Return [x, y] of the center of cell containing provided text 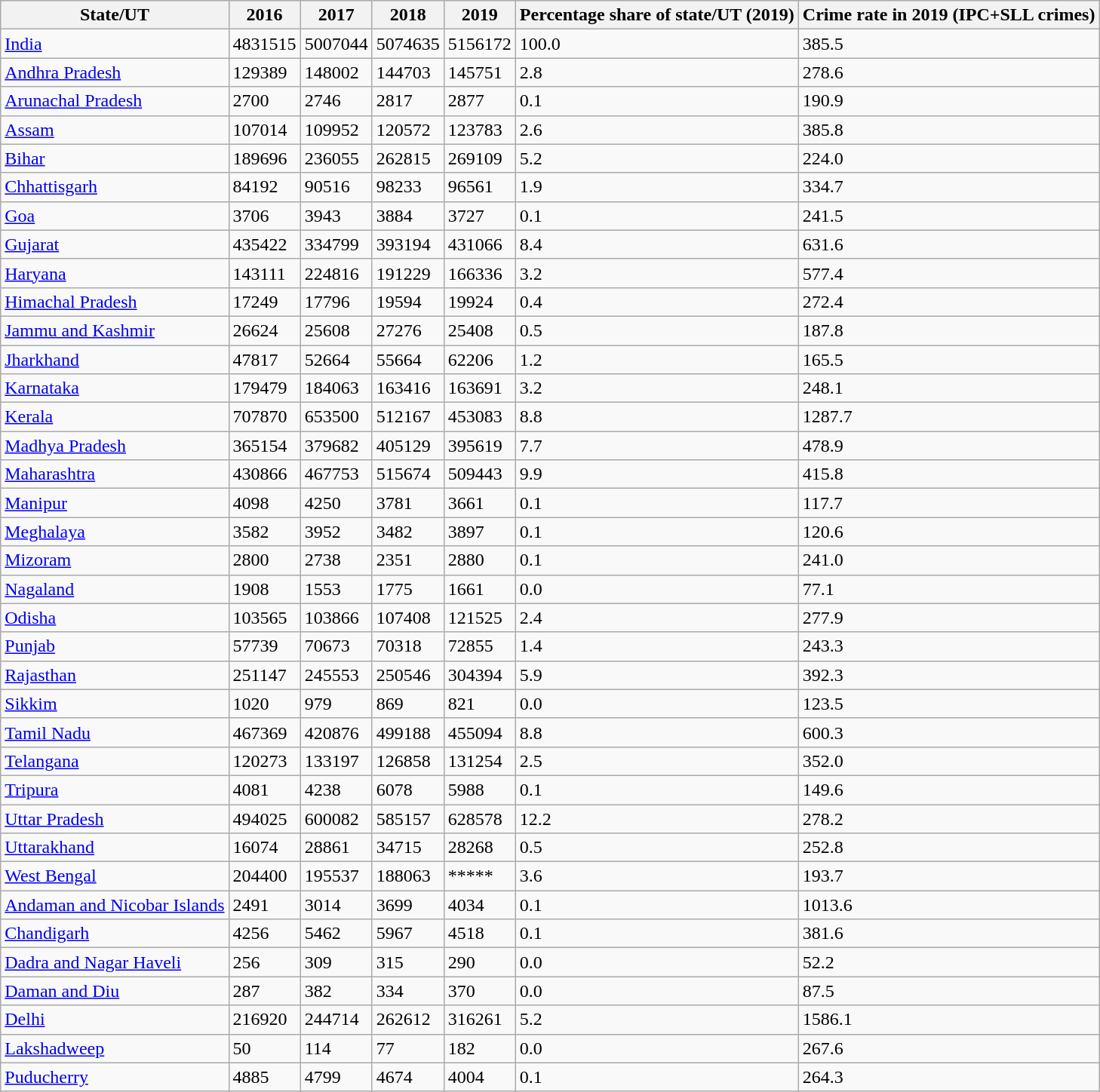
269109 [480, 158]
2746 [336, 101]
600.3 [949, 732]
3943 [336, 216]
163691 [480, 388]
979 [336, 704]
6078 [407, 790]
Madhya Pradesh [115, 446]
2018 [407, 15]
244714 [336, 1020]
52664 [336, 360]
Meghalaya [115, 532]
236055 [336, 158]
494025 [264, 818]
Andaman and Nicobar Islands [115, 905]
334799 [336, 244]
Andhra Pradesh [115, 72]
515674 [407, 474]
455094 [480, 732]
28268 [480, 848]
5074635 [407, 44]
4674 [407, 1077]
1908 [264, 589]
Rajasthan [115, 675]
467369 [264, 732]
267.6 [949, 1048]
243.3 [949, 646]
Maharashtra [115, 474]
577.4 [949, 273]
4256 [264, 934]
5007044 [336, 44]
316261 [480, 1020]
Delhi [115, 1020]
245553 [336, 675]
1013.6 [949, 905]
Goa [115, 216]
19594 [407, 302]
3482 [407, 532]
2700 [264, 101]
9.9 [656, 474]
405129 [407, 446]
Uttarakhand [115, 848]
187.8 [949, 330]
5156172 [480, 44]
2817 [407, 101]
420876 [336, 732]
2.4 [656, 618]
Nagaland [115, 589]
2877 [480, 101]
4518 [480, 934]
499188 [407, 732]
131254 [480, 761]
1.2 [656, 360]
1.9 [656, 187]
3884 [407, 216]
25408 [480, 330]
17249 [264, 302]
0.4 [656, 302]
3706 [264, 216]
103565 [264, 618]
***** [480, 876]
149.6 [949, 790]
Assam [115, 130]
352.0 [949, 761]
5967 [407, 934]
585157 [407, 818]
70318 [407, 646]
821 [480, 704]
272.4 [949, 302]
4004 [480, 1077]
84192 [264, 187]
Bihar [115, 158]
3781 [407, 503]
188063 [407, 876]
165.5 [949, 360]
Telangana [115, 761]
304394 [480, 675]
256 [264, 962]
52.2 [949, 962]
2017 [336, 15]
62206 [480, 360]
70673 [336, 646]
184063 [336, 388]
241.0 [949, 560]
277.9 [949, 618]
216920 [264, 1020]
1586.1 [949, 1020]
120.6 [949, 532]
365154 [264, 446]
47817 [264, 360]
114 [336, 1048]
392.3 [949, 675]
430866 [264, 474]
4799 [336, 1077]
India [115, 44]
241.5 [949, 216]
2.5 [656, 761]
Gujarat [115, 244]
478.9 [949, 446]
4250 [336, 503]
250546 [407, 675]
370 [480, 991]
4238 [336, 790]
Puducherry [115, 1077]
Sikkim [115, 704]
Arunachal Pradesh [115, 101]
1661 [480, 589]
2880 [480, 560]
16074 [264, 848]
3014 [336, 905]
Tamil Nadu [115, 732]
Karnataka [115, 388]
Chandigarh [115, 934]
34715 [407, 848]
1287.7 [949, 417]
120273 [264, 761]
224816 [336, 273]
248.1 [949, 388]
5988 [480, 790]
5462 [336, 934]
2.8 [656, 72]
117.7 [949, 503]
Percentage share of state/UT (2019) [656, 15]
1.4 [656, 646]
129389 [264, 72]
28861 [336, 848]
4098 [264, 503]
Daman and Diu [115, 991]
121525 [480, 618]
123783 [480, 130]
2019 [480, 15]
144703 [407, 72]
182 [480, 1048]
148002 [336, 72]
179479 [264, 388]
2491 [264, 905]
Crime rate in 2019 (IPC+SLL crimes) [949, 15]
166336 [480, 273]
57739 [264, 646]
393194 [407, 244]
State/UT [115, 15]
252.8 [949, 848]
189696 [264, 158]
109952 [336, 130]
Himachal Pradesh [115, 302]
3661 [480, 503]
290 [480, 962]
4885 [264, 1077]
415.8 [949, 474]
Punjab [115, 646]
143111 [264, 273]
190.9 [949, 101]
100.0 [656, 44]
3727 [480, 216]
431066 [480, 244]
334.7 [949, 187]
2.6 [656, 130]
3582 [264, 532]
3.6 [656, 876]
2351 [407, 560]
5.9 [656, 675]
2016 [264, 15]
385.5 [949, 44]
453083 [480, 417]
224.0 [949, 158]
55664 [407, 360]
278.2 [949, 818]
2738 [336, 560]
262612 [407, 1020]
17796 [336, 302]
7.7 [656, 446]
72855 [480, 646]
77 [407, 1048]
631.6 [949, 244]
435422 [264, 244]
26624 [264, 330]
1775 [407, 589]
Haryana [115, 273]
96561 [480, 187]
Chhattisgarh [115, 187]
379682 [336, 446]
869 [407, 704]
4034 [480, 905]
77.1 [949, 589]
191229 [407, 273]
262815 [407, 158]
653500 [336, 417]
12.2 [656, 818]
25608 [336, 330]
87.5 [949, 991]
600082 [336, 818]
Lakshadweep [115, 1048]
Mizoram [115, 560]
315 [407, 962]
Tripura [115, 790]
Jammu and Kashmir [115, 330]
309 [336, 962]
3897 [480, 532]
395619 [480, 446]
107408 [407, 618]
193.7 [949, 876]
3699 [407, 905]
90516 [336, 187]
120572 [407, 130]
4831515 [264, 44]
Odisha [115, 618]
123.5 [949, 704]
3952 [336, 532]
West Bengal [115, 876]
2800 [264, 560]
Uttar Pradesh [115, 818]
381.6 [949, 934]
264.3 [949, 1077]
126858 [407, 761]
195537 [336, 876]
107014 [264, 130]
278.6 [949, 72]
4081 [264, 790]
163416 [407, 388]
204400 [264, 876]
1020 [264, 704]
Kerala [115, 417]
707870 [264, 417]
50 [264, 1048]
628578 [480, 818]
1553 [336, 589]
133197 [336, 761]
467753 [336, 474]
103866 [336, 618]
98233 [407, 187]
512167 [407, 417]
Dadra and Nagar Haveli [115, 962]
509443 [480, 474]
19924 [480, 302]
251147 [264, 675]
385.8 [949, 130]
Manipur [115, 503]
8.4 [656, 244]
27276 [407, 330]
334 [407, 991]
382 [336, 991]
Jharkhand [115, 360]
287 [264, 991]
145751 [480, 72]
